Determine the [X, Y] coordinate at the center of the cell enclosing the given text.  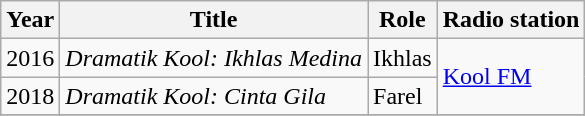
Farel [403, 96]
2018 [30, 96]
Kool FM [511, 77]
Year [30, 20]
Ikhlas [403, 58]
Dramatik Kool: Cinta Gila [214, 96]
Dramatik Kool: Ikhlas Medina [214, 58]
Radio station [511, 20]
2016 [30, 58]
Title [214, 20]
Role [403, 20]
